Search for the cell housing the specified text and yield its [X, Y] center coordinate. 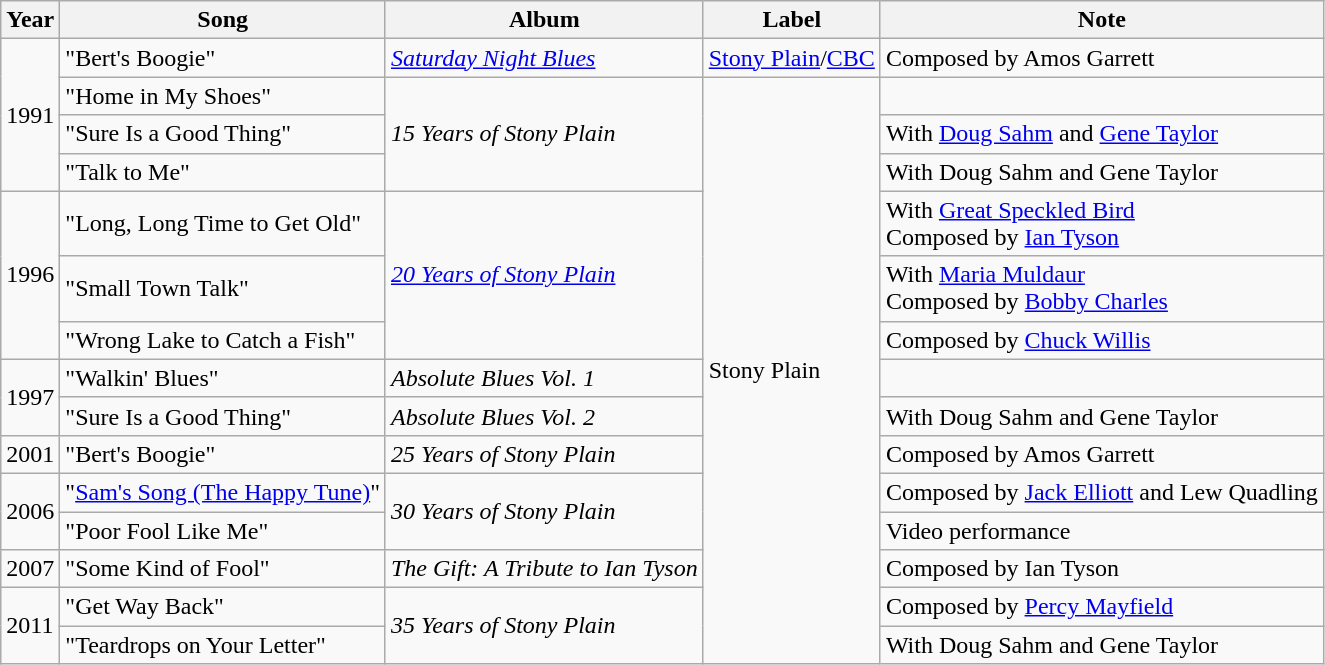
Label [792, 20]
Album [544, 20]
Absolute Blues Vol. 1 [544, 378]
1997 [30, 397]
"Wrong Lake to Catch a Fish" [223, 340]
Stony Plain/CBC [792, 58]
1996 [30, 275]
Composed by Ian Tyson [1102, 569]
Absolute Blues Vol. 2 [544, 416]
30 Years of Stony Plain [544, 511]
35 Years of Stony Plain [544, 626]
"Home in My Shoes" [223, 96]
Video performance [1102, 531]
"Small Town Talk" [223, 288]
"Sam's Song (The Happy Tune)" [223, 492]
Composed by Jack Elliott and Lew Quadling [1102, 492]
20 Years of Stony Plain [544, 275]
Song [223, 20]
Stony Plain [792, 370]
"Teardrops on Your Letter" [223, 645]
2007 [30, 569]
15 Years of Stony Plain [544, 134]
Note [1102, 20]
25 Years of Stony Plain [544, 454]
2006 [30, 511]
"Some Kind of Fool" [223, 569]
Year [30, 20]
Composed by Percy Mayfield [1102, 607]
"Long, Long Time to Get Old" [223, 224]
"Poor Fool Like Me" [223, 531]
"Talk to Me" [223, 172]
The Gift: A Tribute to Ian Tyson [544, 569]
With Maria MuldaurComposed by Bobby Charles [1102, 288]
"Get Way Back" [223, 607]
Saturday Night Blues [544, 58]
Composed by Chuck Willis [1102, 340]
With Great Speckled BirdComposed by Ian Tyson [1102, 224]
1991 [30, 115]
2001 [30, 454]
"Walkin' Blues" [223, 378]
2011 [30, 626]
